Locate the cell with the specified text and output its [x, y] center coordinate. 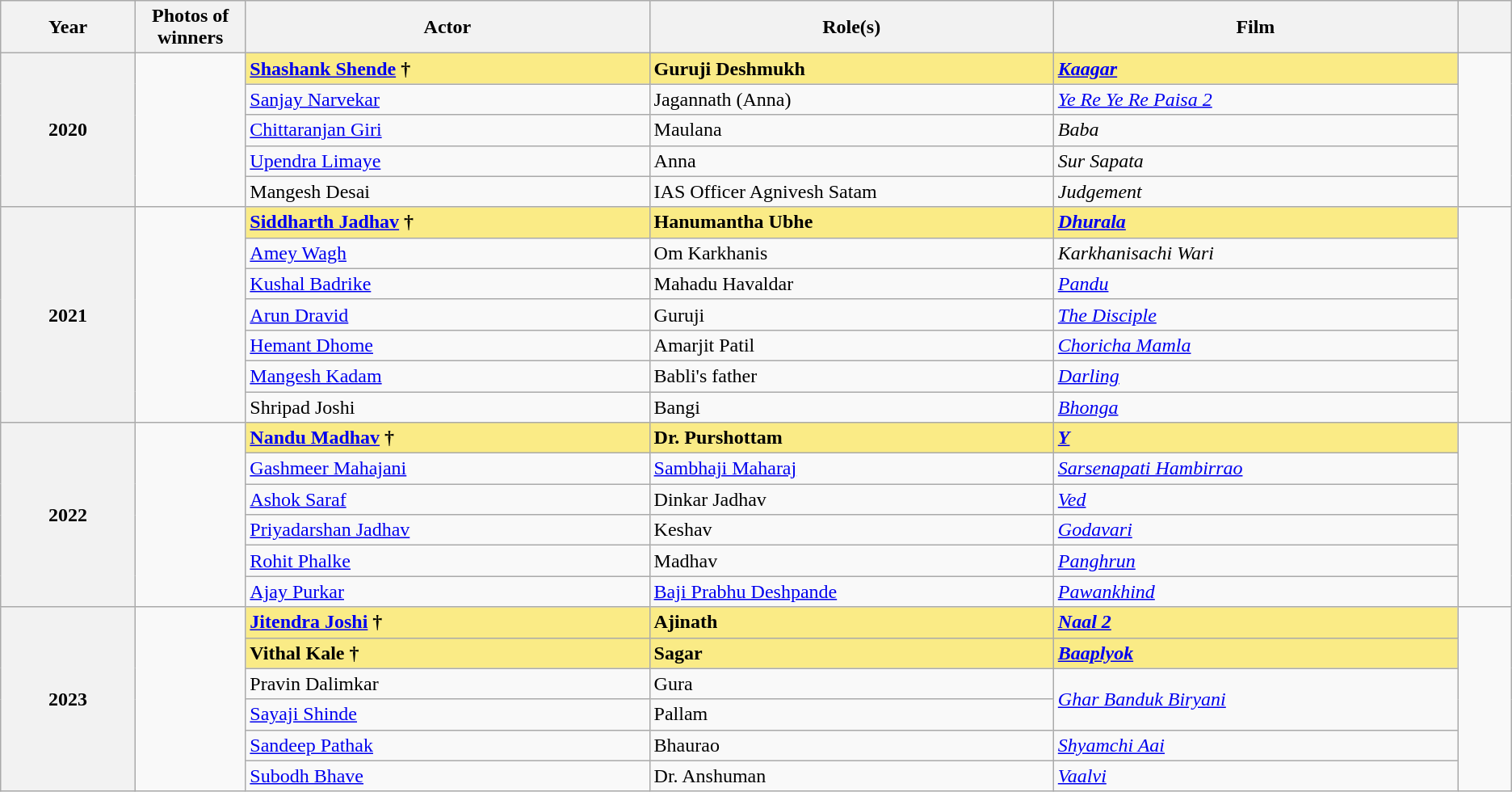
Y [1255, 438]
Hanumantha Ubhe [851, 222]
Guruji [851, 314]
Dinkar Jadhav [851, 499]
Photos of winners [190, 27]
Actor [447, 27]
Sanjay Narvekar [447, 99]
Panghrun [1255, 561]
Year [68, 27]
Sayaji Shinde [447, 714]
2023 [68, 699]
Jagannath (Anna) [851, 99]
Mangesh Desai [447, 192]
Babli's father [851, 376]
Pallam [851, 714]
Ajay Purkar [447, 592]
Choricha Mamla [1255, 345]
Sagar [851, 653]
Ved [1255, 499]
Ashok Saraf [447, 499]
Madhav [851, 561]
Baba [1255, 130]
Baaplyok [1255, 653]
Ajinath [851, 622]
Siddharth Jadhav † [447, 222]
Subodh Bhave [447, 776]
IAS Officer Agnivesh Satam [851, 192]
Shashank Shende † [447, 69]
Vaalvi [1255, 776]
Rohit Phalke [447, 561]
Shyamchi Aai [1255, 745]
Bhaurao [851, 745]
Bhonga [1255, 407]
Sur Sapata [1255, 161]
Pandu [1255, 284]
Ye Re Ye Re Paisa 2 [1255, 99]
Arun Dravid [447, 314]
Naal 2 [1255, 622]
Karkhanisachi Wari [1255, 253]
Om Karkhanis [851, 253]
Shripad Joshi [447, 407]
Darling [1255, 376]
Pravin Dalimkar [447, 684]
2020 [68, 130]
Maulana [851, 130]
Sandeep Pathak [447, 745]
2022 [68, 515]
Vithal Kale † [447, 653]
Guruji Deshmukh [851, 69]
Film [1255, 27]
Mahadu Havaldar [851, 284]
Ghar Banduk Biryani [1255, 699]
Anna [851, 161]
Dr. Anshuman [851, 776]
Gura [851, 684]
Judgement [1255, 192]
Dr. Purshottam [851, 438]
Godavari [1255, 530]
Role(s) [851, 27]
Hemant Dhome [447, 345]
Keshav [851, 530]
Pawankhind [1255, 592]
Priyadarshan Jadhav [447, 530]
Chittaranjan Giri [447, 130]
Kushal Badrike [447, 284]
The Disciple [1255, 314]
Upendra Limaye [447, 161]
2021 [68, 314]
Amarjit Patil [851, 345]
Sarsenapati Hambirrao [1255, 469]
Jitendra Joshi † [447, 622]
Baji Prabhu Deshpande [851, 592]
Dhurala [1255, 222]
Amey Wagh [447, 253]
Gashmeer Mahajani [447, 469]
Nandu Madhav † [447, 438]
Mangesh Kadam [447, 376]
Bangi [851, 407]
Kaagar [1255, 69]
Sambhaji Maharaj [851, 469]
